Pinpoint the cell where the given text exists, returning its [x, y] midpoint coordinate. 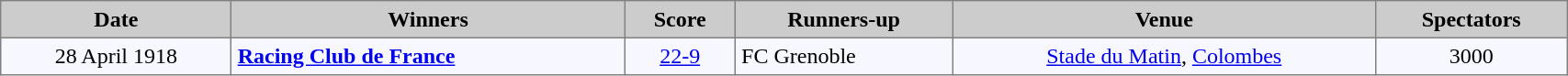
Venue [1165, 19]
FC Grenoble [843, 56]
Date [116, 19]
3000 [1472, 56]
Racing Club de France [428, 56]
Score [680, 19]
Winners [428, 19]
28 April 1918 [116, 56]
Runners-up [843, 19]
22-9 [680, 56]
Stade du Matin, Colombes [1165, 56]
Spectators [1472, 19]
